Find where the given text appears and provide that cell's center as (X, Y) coordinate. 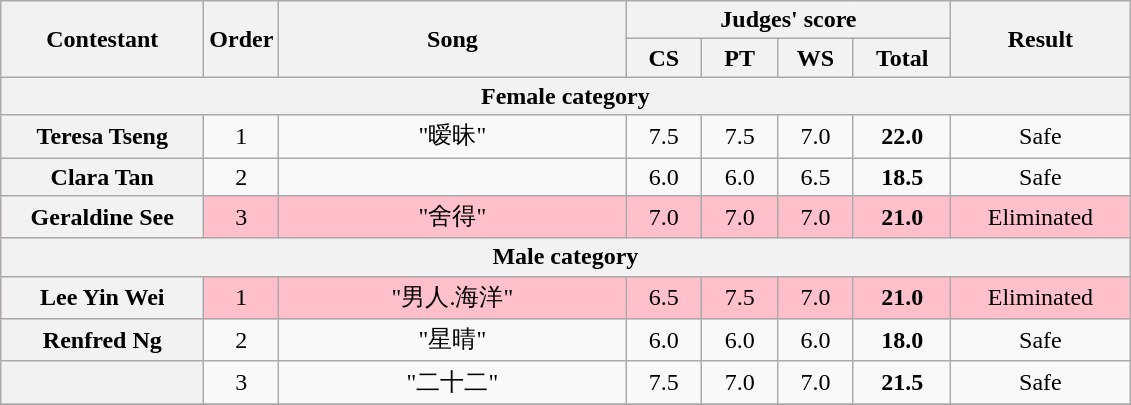
Renfred Ng (102, 340)
"二十二" (452, 382)
Judges' score (788, 20)
"舍得" (452, 218)
Song (452, 39)
PT (740, 58)
CS (664, 58)
"星晴" (452, 340)
18.0 (902, 340)
Lee Yin Wei (102, 298)
Geraldine See (102, 218)
Result (1040, 39)
Female category (566, 96)
Clara Tan (102, 177)
Order (242, 39)
18.5 (902, 177)
22.0 (902, 136)
Contestant (102, 39)
WS (816, 58)
21.5 (902, 382)
Total (902, 58)
Male category (566, 257)
"男人.海洋" (452, 298)
"暧昧" (452, 136)
Teresa Tseng (102, 136)
